Find where the given text appears and provide that cell's center as (X, Y) coordinate. 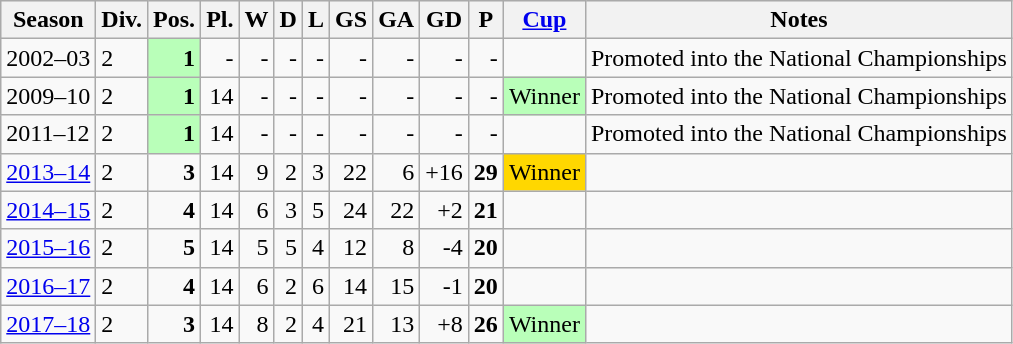
Pos. (174, 20)
15 (396, 286)
24 (352, 210)
2017–18 (48, 324)
2016–17 (48, 286)
Pl. (220, 20)
GS (352, 20)
2011–12 (48, 134)
26 (486, 324)
2013–14 (48, 172)
Cup (544, 20)
+2 (444, 210)
W (256, 20)
2015–16 (48, 248)
+16 (444, 172)
+8 (444, 324)
Notes (798, 20)
-1 (444, 286)
-4 (444, 248)
Div. (122, 20)
29 (486, 172)
9 (256, 172)
2014–15 (48, 210)
Season (48, 20)
GD (444, 20)
2002–03 (48, 58)
13 (396, 324)
P (486, 20)
2009–10 (48, 96)
D (288, 20)
GA (396, 20)
12 (352, 248)
L (316, 20)
